Provide the (X, Y) coordinate of the cell's center where the given text is located.  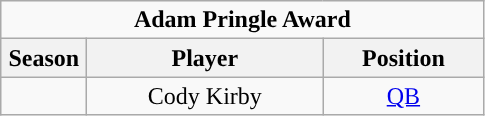
Position (404, 58)
Player (205, 58)
QB (404, 96)
Adam Pringle Award (242, 20)
Season (44, 58)
Cody Kirby (205, 96)
